Identify which cell holds the provided text, then report its [x, y] central coordinate. 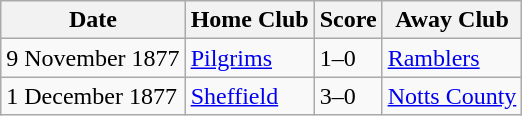
Score [348, 20]
Date [93, 20]
1 December 1877 [93, 96]
1–0 [348, 58]
Sheffield [250, 96]
3–0 [348, 96]
Ramblers [452, 58]
Pilgrims [250, 58]
Notts County [452, 96]
9 November 1877 [93, 58]
Home Club [250, 20]
Away Club [452, 20]
